Provide the (x, y) coordinate of the cell's center where the given text is located.  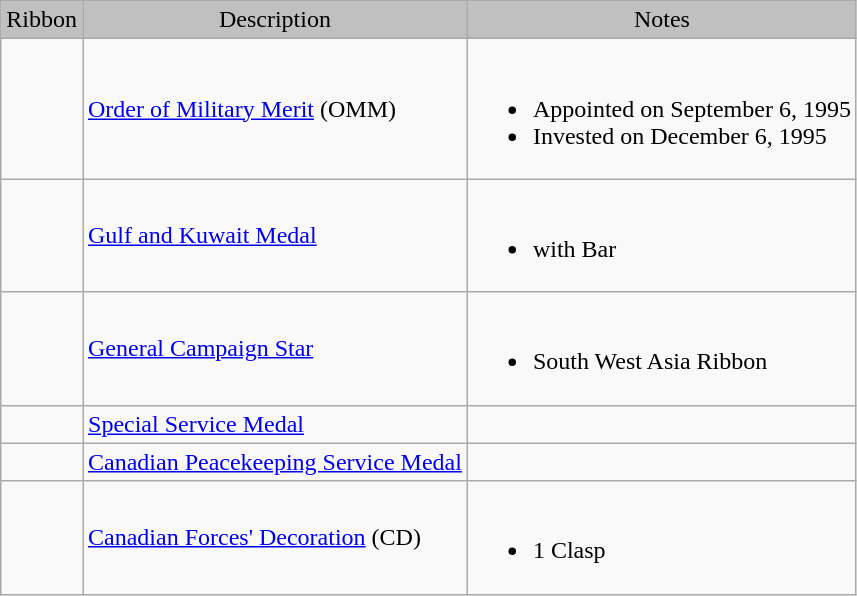
with Bar (662, 236)
Notes (662, 20)
Description (274, 20)
1 Clasp (662, 538)
Gulf and Kuwait Medal (274, 236)
Canadian Forces' Decoration (CD) (274, 538)
Appointed on September 6, 1995Invested on December 6, 1995 (662, 109)
General Campaign Star (274, 348)
South West Asia Ribbon (662, 348)
Special Service Medal (274, 424)
Canadian Peacekeeping Service Medal (274, 462)
Ribbon (42, 20)
Order of Military Merit (OMM) (274, 109)
